Pinpoint the cell where the given text exists, returning its [x, y] midpoint coordinate. 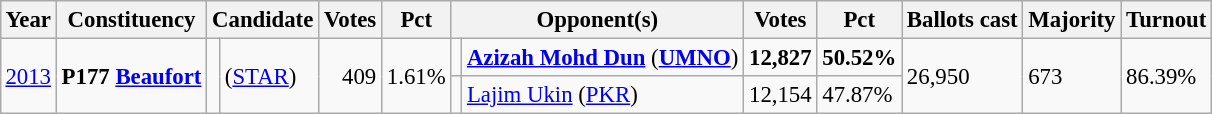
Candidate [263, 20]
Constituency [131, 20]
Ballots cast [962, 20]
Azizah Mohd Dun (UMNO) [603, 57]
12,154 [780, 95]
Majority [1072, 20]
409 [350, 76]
Opponent(s) [598, 20]
2013 [28, 76]
12,827 [780, 57]
47.87% [860, 95]
(STAR) [268, 76]
50.52% [860, 57]
86.39% [1166, 76]
Year [28, 20]
1.61% [416, 76]
673 [1072, 76]
26,950 [962, 76]
P177 Beaufort [131, 76]
Lajim Ukin (PKR) [603, 95]
Turnout [1166, 20]
